For the text-containing cell, return its midpoint in (X, Y) coordinate format. 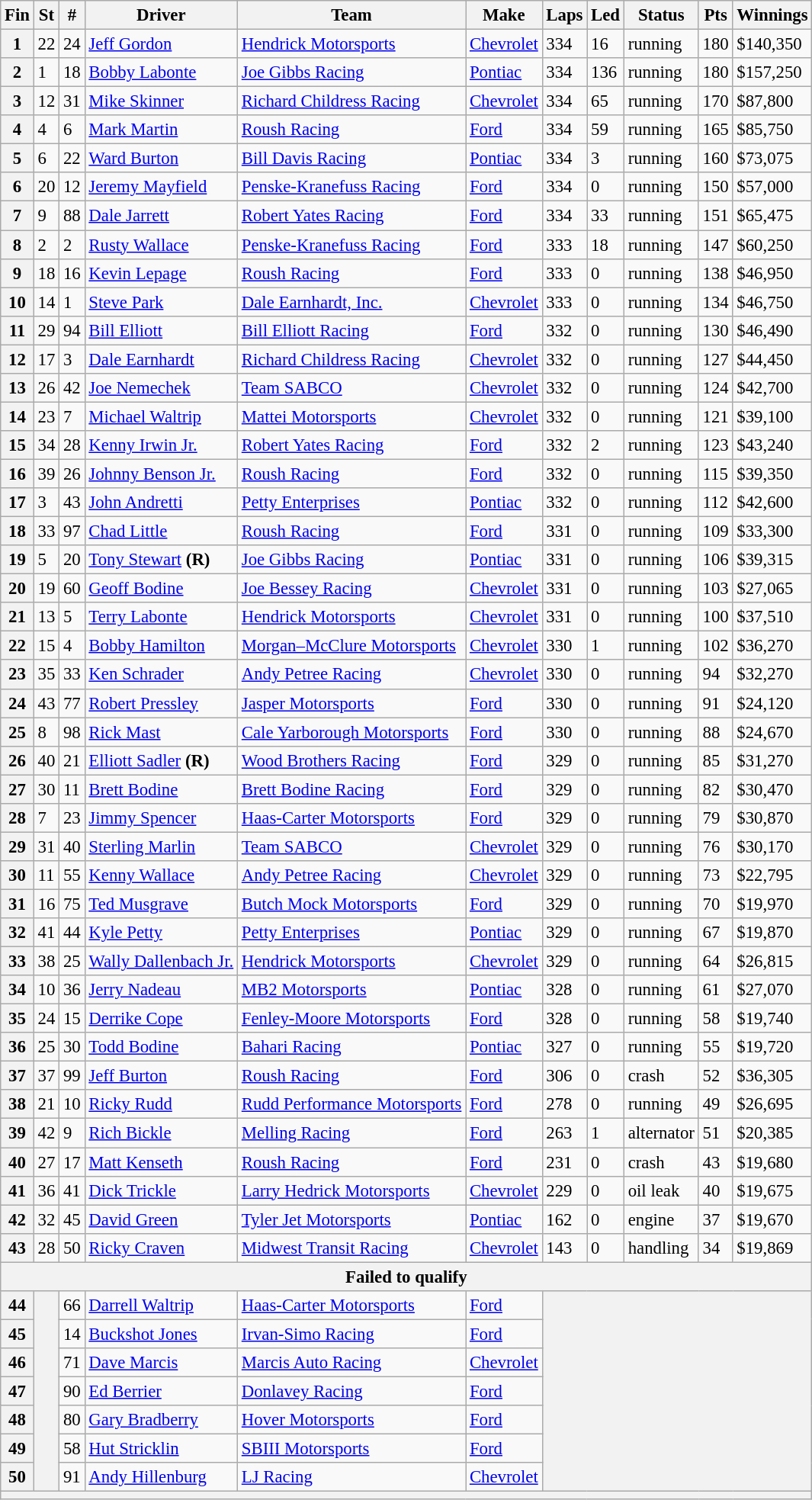
$19,869 (772, 1248)
Ward Burton (161, 159)
$39,350 (772, 474)
Tyler Jet Motorsports (351, 1219)
Gary Bradberry (161, 1420)
$19,720 (772, 1047)
$42,700 (772, 388)
98 (72, 732)
$24,670 (772, 732)
Elliott Sadler (R) (161, 760)
Laps (564, 15)
80 (72, 1420)
$157,250 (772, 72)
$87,800 (772, 101)
$31,270 (772, 760)
162 (564, 1219)
109 (715, 532)
103 (715, 589)
70 (715, 904)
Midwest Transit Racing (351, 1248)
75 (72, 904)
Melling Racing (351, 1133)
$85,750 (772, 130)
$19,675 (772, 1190)
Mike Skinner (161, 101)
$44,450 (772, 359)
Team (351, 15)
71 (72, 1363)
Bobby Hamilton (161, 646)
$42,600 (772, 503)
Matt Kenseth (161, 1162)
Wally Dallenbach Jr. (161, 962)
Bill Davis Racing (351, 159)
$33,300 (772, 532)
$46,750 (772, 302)
Tony Stewart (R) (161, 560)
150 (715, 187)
48 (18, 1420)
Kenny Wallace (161, 875)
136 (605, 72)
130 (715, 330)
Butch Mock Motorsports (351, 904)
106 (715, 560)
Make (504, 15)
$46,490 (772, 330)
73 (715, 875)
$39,100 (772, 416)
65 (605, 101)
Cale Yarborough Motorsports (351, 732)
231 (564, 1162)
$60,250 (772, 245)
Ken Schrader (161, 675)
$24,120 (772, 703)
100 (715, 617)
170 (715, 101)
124 (715, 388)
Rusty Wallace (161, 245)
52 (715, 1076)
Ricky Rudd (161, 1105)
134 (715, 302)
Dale Jarrett (161, 216)
Pts (715, 15)
$36,270 (772, 646)
Andy Hillenburg (161, 1477)
$30,170 (772, 846)
Rudd Performance Motorsports (351, 1105)
$19,970 (772, 904)
Jeremy Mayfield (161, 187)
Geoff Bodine (161, 589)
$57,000 (772, 187)
82 (715, 789)
121 (715, 416)
Irvan-Simo Racing (351, 1334)
306 (564, 1076)
Kevin Lepage (161, 273)
$19,670 (772, 1219)
123 (715, 445)
160 (715, 159)
$140,350 (772, 44)
Fenley-Moore Motorsports (351, 1019)
60 (72, 589)
$65,475 (772, 216)
77 (72, 703)
Kenny Irwin Jr. (161, 445)
SBIII Motorsports (351, 1449)
99 (72, 1076)
Jeff Burton (161, 1076)
Jimmy Spencer (161, 818)
112 (715, 503)
Hover Motorsports (351, 1420)
Winnings (772, 15)
handling (661, 1248)
Todd Bodine (161, 1047)
Sterling Marlin (161, 846)
$43,240 (772, 445)
Failed to qualify (406, 1277)
Ricky Craven (161, 1248)
Status (661, 15)
Mark Martin (161, 130)
47 (18, 1391)
64 (715, 962)
90 (72, 1391)
97 (72, 532)
Joe Bessey Racing (351, 589)
46 (18, 1363)
Terry Labonte (161, 617)
Led (605, 15)
Steve Park (161, 302)
102 (715, 646)
# (72, 15)
67 (715, 933)
Michael Waltrip (161, 416)
LJ Racing (351, 1477)
115 (715, 474)
Jerry Nadeau (161, 990)
Bahari Racing (351, 1047)
David Green (161, 1219)
St (46, 15)
151 (715, 216)
$26,695 (772, 1105)
Bobby Labonte (161, 72)
$36,305 (772, 1076)
327 (564, 1047)
Dale Earnhardt (161, 359)
$19,680 (772, 1162)
138 (715, 273)
Larry Hedrick Motorsports (351, 1190)
Bill Elliott Racing (351, 330)
Jeff Gordon (161, 44)
51 (715, 1133)
Robert Pressley (161, 703)
$27,070 (772, 990)
$32,270 (772, 675)
$30,470 (772, 789)
Mattei Motorsports (351, 416)
Hut Stricklin (161, 1449)
$30,870 (772, 818)
263 (564, 1133)
Bill Elliott (161, 330)
Driver (161, 15)
66 (72, 1306)
Rick Mast (161, 732)
$46,950 (772, 273)
$27,065 (772, 589)
165 (715, 130)
oil leak (661, 1190)
147 (715, 245)
$26,815 (772, 962)
Brett Bodine Racing (351, 789)
John Andretti (161, 503)
MB2 Motorsports (351, 990)
$39,315 (772, 560)
$73,075 (772, 159)
Ted Musgrave (161, 904)
229 (564, 1190)
Ed Berrier (161, 1391)
$22,795 (772, 875)
alternator (661, 1133)
Marcis Auto Racing (351, 1363)
$37,510 (772, 617)
$19,740 (772, 1019)
Buckshot Jones (161, 1334)
59 (605, 130)
Joe Nemechek (161, 388)
Dale Earnhardt, Inc. (351, 302)
Dick Trickle (161, 1190)
Chad Little (161, 532)
$19,870 (772, 933)
Fin (18, 15)
Derrike Cope (161, 1019)
Darrell Waltrip (161, 1306)
Rich Bickle (161, 1133)
Morgan–McClure Motorsports (351, 646)
$20,385 (772, 1133)
Kyle Petty (161, 933)
Johnny Benson Jr. (161, 474)
85 (715, 760)
61 (715, 990)
Jasper Motorsports (351, 703)
79 (715, 818)
127 (715, 359)
Dave Marcis (161, 1363)
engine (661, 1219)
76 (715, 846)
Donlavey Racing (351, 1391)
Brett Bodine (161, 789)
278 (564, 1105)
143 (564, 1248)
Wood Brothers Racing (351, 760)
